Locate the cell with the specified text and output its (X, Y) center coordinate. 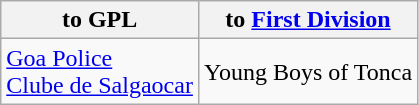
to GPL (100, 20)
Young Boys of Tonca (308, 72)
to First Division (308, 20)
Goa Police Clube de Salgaocar (100, 72)
